Find where the given text appears and provide that cell's center as (x, y) coordinate. 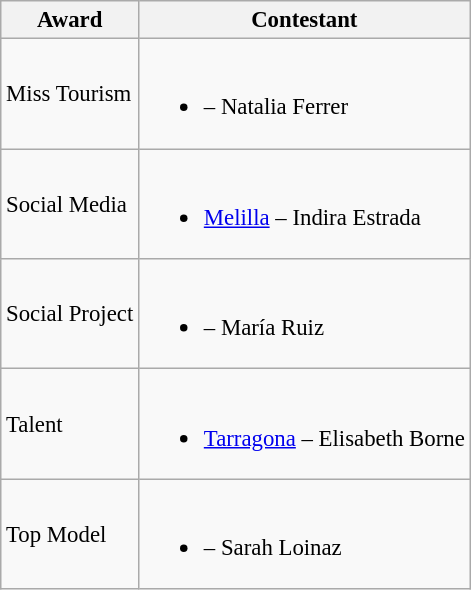
– Sarah Loinaz (305, 534)
Contestant (305, 20)
Melilla – Indira Estrada (305, 204)
– Natalia Ferrer (305, 94)
Social Project (70, 314)
Tarragona – Elisabeth Borne (305, 424)
Miss Tourism (70, 94)
Award (70, 20)
Top Model (70, 534)
Social Media (70, 204)
– María Ruiz (305, 314)
Talent (70, 424)
